Return (x, y) of the center of cell containing provided text 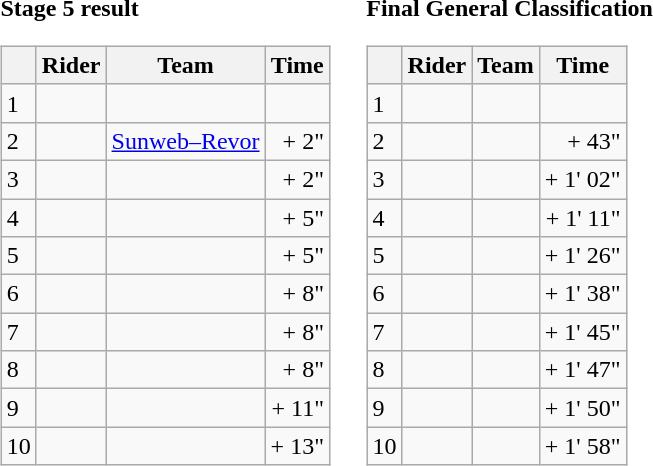
+ 1' 45" (582, 332)
+ 43" (582, 141)
+ 1' 11" (582, 217)
+ 13" (297, 446)
+ 1' 02" (582, 179)
+ 1' 38" (582, 294)
+ 1' 47" (582, 370)
+ 11" (297, 408)
Sunweb–Revor (186, 141)
+ 1' 50" (582, 408)
+ 1' 26" (582, 256)
+ 1' 58" (582, 446)
